Identify which cell holds the provided text, then report its (X, Y) central coordinate. 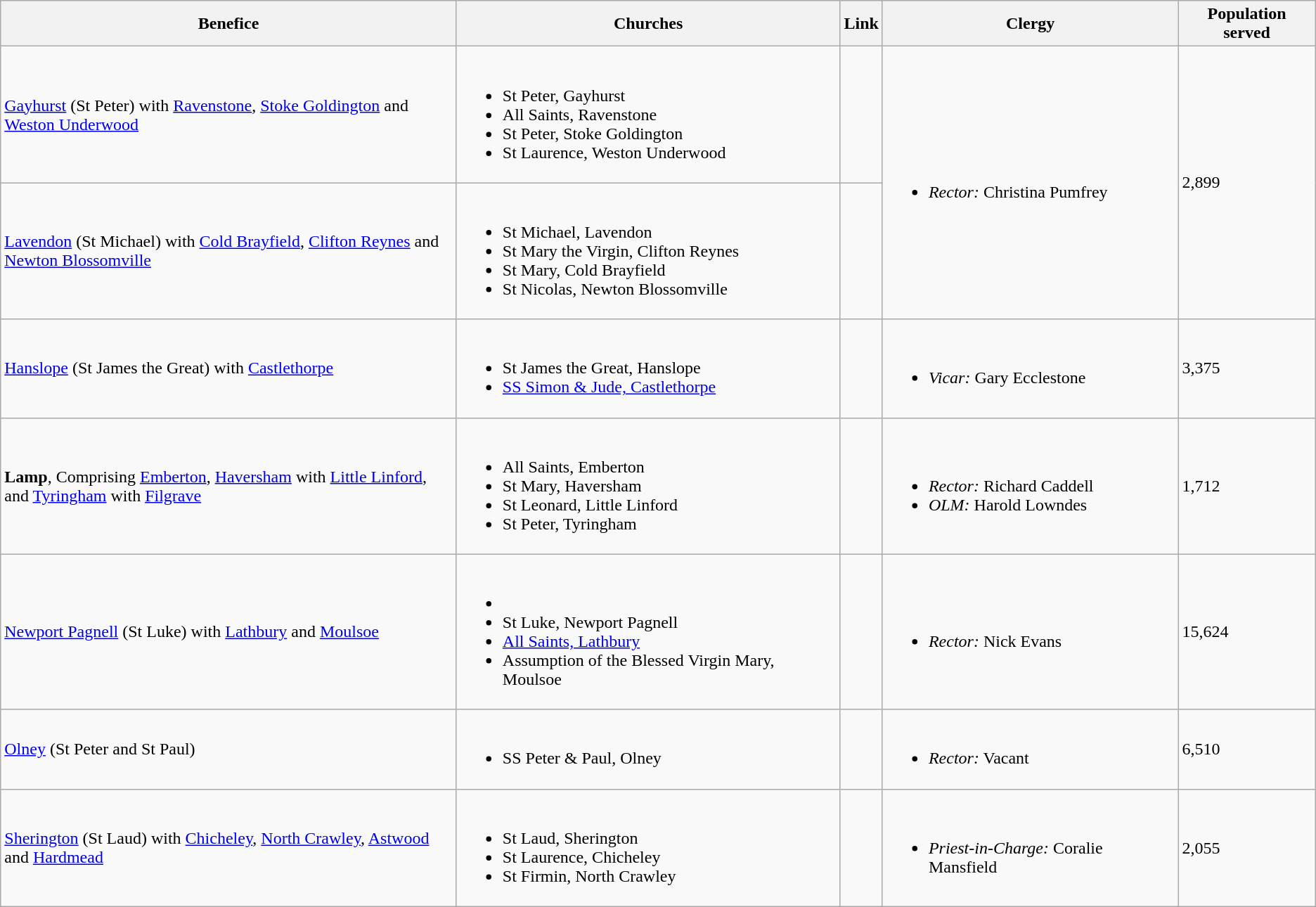
Olney (St Peter and St Paul) (229, 750)
Benefice (229, 24)
Rector: Richard CaddellOLM: Harold Lowndes (1031, 486)
Newport Pagnell (St Luke) with Lathbury and Moulsoe (229, 631)
6,510 (1247, 750)
1,712 (1247, 486)
2,055 (1247, 848)
Vicar: Gary Ecclestone (1031, 368)
2,899 (1247, 183)
Rector: Vacant (1031, 750)
Lavendon (St Michael) with Cold Brayfield, Clifton Reynes and Newton Blossomville (229, 251)
SS Peter & Paul, Olney (648, 750)
St Peter, GayhurstAll Saints, RavenstoneSt Peter, Stoke GoldingtonSt Laurence, Weston Underwood (648, 115)
Churches (648, 24)
St Laud, SheringtonSt Laurence, ChicheleySt Firmin, North Crawley (648, 848)
Clergy (1031, 24)
Priest-in-Charge: Coralie Mansfield (1031, 848)
St James the Great, HanslopeSS Simon & Jude, Castlethorpe (648, 368)
St Michael, LavendonSt Mary the Virgin, Clifton ReynesSt Mary, Cold BrayfieldSt Nicolas, Newton Blossomville (648, 251)
Sherington (St Laud) with Chicheley, North Crawley, Astwood and Hardmead (229, 848)
All Saints, EmbertonSt Mary, HavershamSt Leonard, Little LinfordSt Peter, Tyringham (648, 486)
Rector: Christina Pumfrey (1031, 183)
Lamp, Comprising Emberton, Haversham with Little Linford, and Tyringham with Filgrave (229, 486)
Rector: Nick Evans (1031, 631)
Hanslope (St James the Great) with Castlethorpe (229, 368)
Population served (1247, 24)
3,375 (1247, 368)
Gayhurst (St Peter) with Ravenstone, Stoke Goldington and Weston Underwood (229, 115)
15,624 (1247, 631)
Link (861, 24)
St Luke, Newport PagnellAll Saints, LathburyAssumption of the Blessed Virgin Mary, Moulsoe (648, 631)
